Determine the (x, y) coordinate at the center of the cell enclosing the given text.  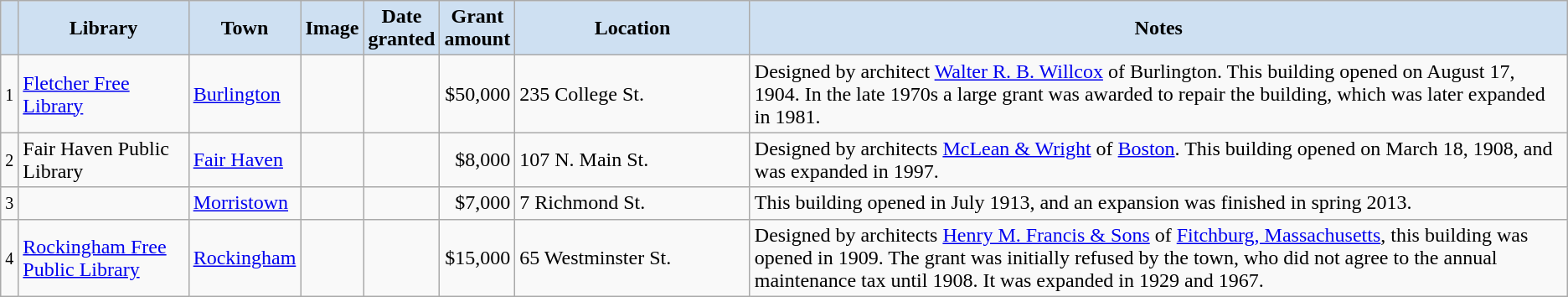
Designed by architects McLean & Wright of Boston. This building opened on March 18, 1908, and was expanded in 1997. (1158, 159)
3 (10, 203)
Image (332, 29)
Fair Haven (245, 159)
Dategranted (402, 29)
107 N. Main St. (633, 159)
7 Richmond St. (633, 203)
Notes (1158, 29)
Rockingham Free Public Library (104, 258)
Rockingham (245, 258)
1 (10, 94)
65 Westminster St. (633, 258)
Grantamount (477, 29)
Morristown (245, 203)
This building opened in July 1913, and an expansion was finished in spring 2013. (1158, 203)
$50,000 (477, 94)
Fair Haven Public Library (104, 159)
$15,000 (477, 258)
Burlington (245, 94)
$8,000 (477, 159)
$7,000 (477, 203)
235 College St. (633, 94)
Town (245, 29)
Library (104, 29)
Fletcher Free Library (104, 94)
Location (633, 29)
4 (10, 258)
2 (10, 159)
